Locate the cell with the specified text and output its (X, Y) center coordinate. 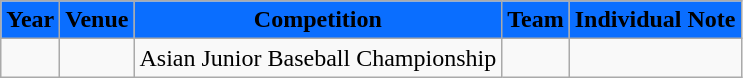
Competition (318, 20)
Venue (97, 20)
Asian Junior Baseball Championship (318, 58)
Individual Note (655, 20)
Year (30, 20)
Team (536, 20)
